Output the [x, y] coordinate of the center of the cell containing the given text.  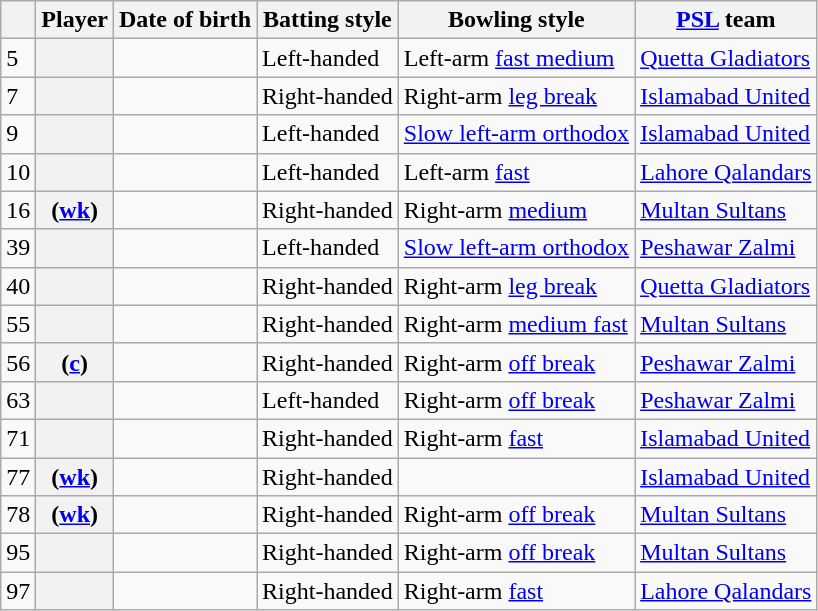
10 [18, 172]
63 [18, 400]
97 [18, 591]
Left-arm fast [516, 172]
5 [18, 58]
Bowling style [516, 20]
Left-arm fast medium [516, 58]
Player [75, 20]
71 [18, 438]
Date of birth [186, 20]
16 [18, 210]
77 [18, 477]
56 [18, 362]
40 [18, 286]
Batting style [328, 20]
PSL team [726, 20]
Right-arm medium [516, 210]
(c) [75, 362]
78 [18, 515]
9 [18, 134]
7 [18, 96]
39 [18, 248]
Right-arm medium fast [516, 324]
95 [18, 553]
55 [18, 324]
